Pinpoint the cell where the given text exists, returning its (x, y) midpoint coordinate. 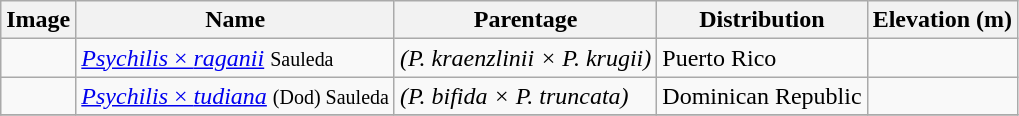
Name (236, 20)
Psychilis × tudiana (Dod) Sauleda (236, 96)
Image (38, 20)
Distribution (762, 20)
Puerto Rico (762, 58)
(P. kraenzlinii × P. krugii) (525, 58)
Dominican Republic (762, 96)
Parentage (525, 20)
Elevation (m) (942, 20)
Psychilis × raganii Sauleda (236, 58)
(P. bifida × P. truncata) (525, 96)
